Locate the cell with the specified text and output its (x, y) center coordinate. 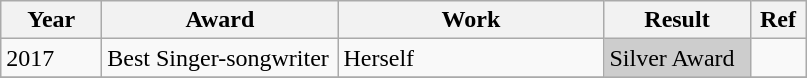
Best Singer-songwriter (220, 58)
Ref (778, 20)
Year (52, 20)
Award (220, 20)
Work (471, 20)
Silver Award (677, 58)
Herself (471, 58)
2017 (52, 58)
Result (677, 20)
